From the cell containing the given text, extract its center point as (x, y) coordinate. 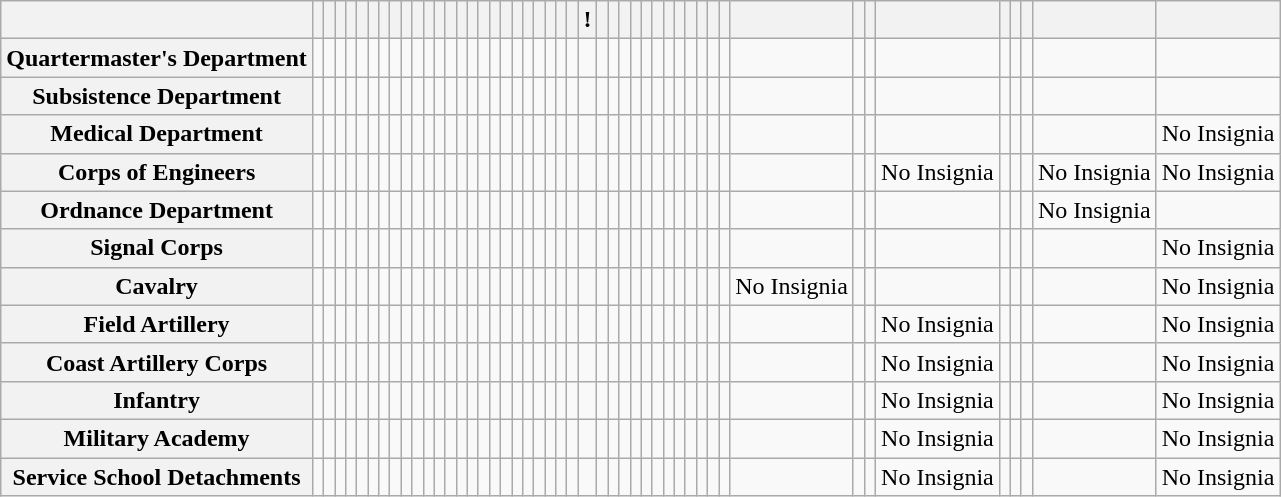
Signal Corps (157, 248)
Infantry (157, 400)
Quartermaster's Department (157, 58)
Coast Artillery Corps (157, 362)
Cavalry (157, 286)
Subsistence Department (157, 96)
Medical Department (157, 134)
Field Artillery (157, 324)
! (588, 20)
Military Academy (157, 438)
Service School Detachments (157, 477)
Ordnance Department (157, 210)
Corps of Engineers (157, 172)
